Provide the (X, Y) coordinate of the cell's center where the given text is located.  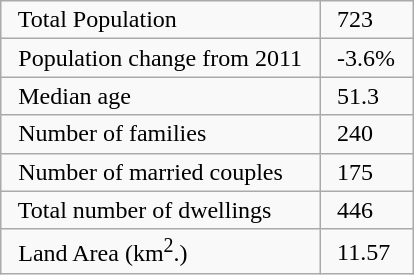
11.57 (366, 252)
51.3 (366, 96)
Total Population (160, 20)
175 (366, 172)
240 (366, 134)
Population change from 2011 (160, 58)
Median age (160, 96)
723 (366, 20)
446 (366, 210)
Land Area (km2.) (160, 252)
Number of families (160, 134)
Total number of dwellings (160, 210)
-3.6% (366, 58)
Number of married couples (160, 172)
